Find where the given text appears and provide that cell's center as [X, Y] coordinate. 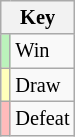
Defeat [42, 118]
Win [42, 51]
Key [38, 17]
Draw [42, 85]
